Output the [x, y] coordinate of the center of the cell containing the given text.  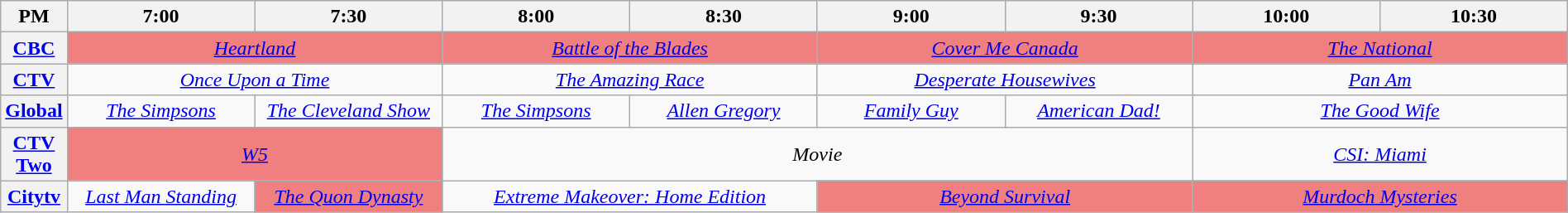
The Cleveland Show [349, 111]
9:00 [911, 17]
Last Man Standing [160, 196]
Citytv [34, 196]
9:30 [1098, 17]
PM [34, 17]
Murdoch Mysteries [1379, 196]
Cover Me Canada [1005, 48]
Allen Gregory [724, 111]
Heartland [255, 48]
The Quon Dynasty [349, 196]
The Good Wife [1379, 111]
Movie [817, 154]
10:00 [1287, 17]
CTV Two [34, 154]
CBC [34, 48]
Desperate Housewives [1005, 80]
Beyond Survival [1005, 196]
Family Guy [911, 111]
CTV [34, 80]
7:00 [160, 17]
8:00 [536, 17]
7:30 [349, 17]
The National [1379, 48]
W5 [255, 154]
American Dad! [1098, 111]
Extreme Makeover: Home Edition [630, 196]
Battle of the Blades [630, 48]
Pan Am [1379, 80]
The Amazing Race [630, 80]
CSI: Miami [1379, 154]
10:30 [1474, 17]
Global [34, 111]
Once Upon a Time [255, 80]
8:30 [724, 17]
